Locate the cell with the specified text and output its [x, y] center coordinate. 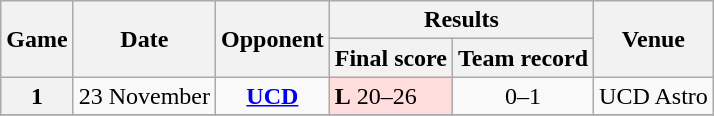
L 20–26 [390, 96]
1 [37, 96]
Opponent [272, 39]
UCD [272, 96]
Venue [654, 39]
0–1 [524, 96]
Game [37, 39]
Team record [524, 58]
Final score [390, 58]
23 November [144, 96]
UCD Astro [654, 96]
Date [144, 39]
Results [461, 20]
